Detect which cell encompasses the target text, then output its [X, Y] center coordinate. 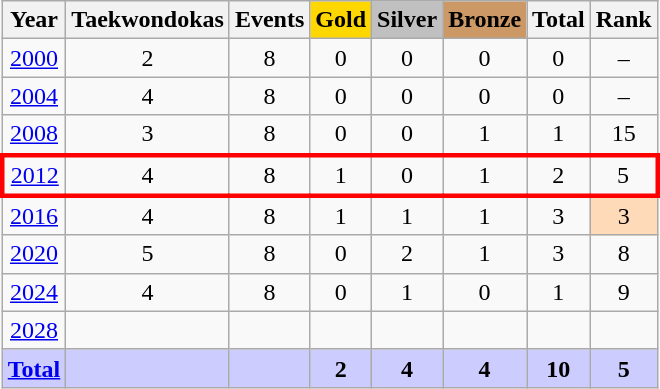
15 [624, 135]
Events [269, 20]
Gold [341, 20]
Year [34, 20]
2012 [34, 174]
2008 [34, 135]
Taekwondokas [148, 20]
2016 [34, 216]
2020 [34, 254]
10 [559, 368]
9 [624, 292]
Rank [624, 20]
2028 [34, 330]
Bronze [485, 20]
2000 [34, 58]
2024 [34, 292]
2004 [34, 96]
Silver [408, 20]
